Capture the cell that displays the provided text and extract its [x, y] central coordinate. 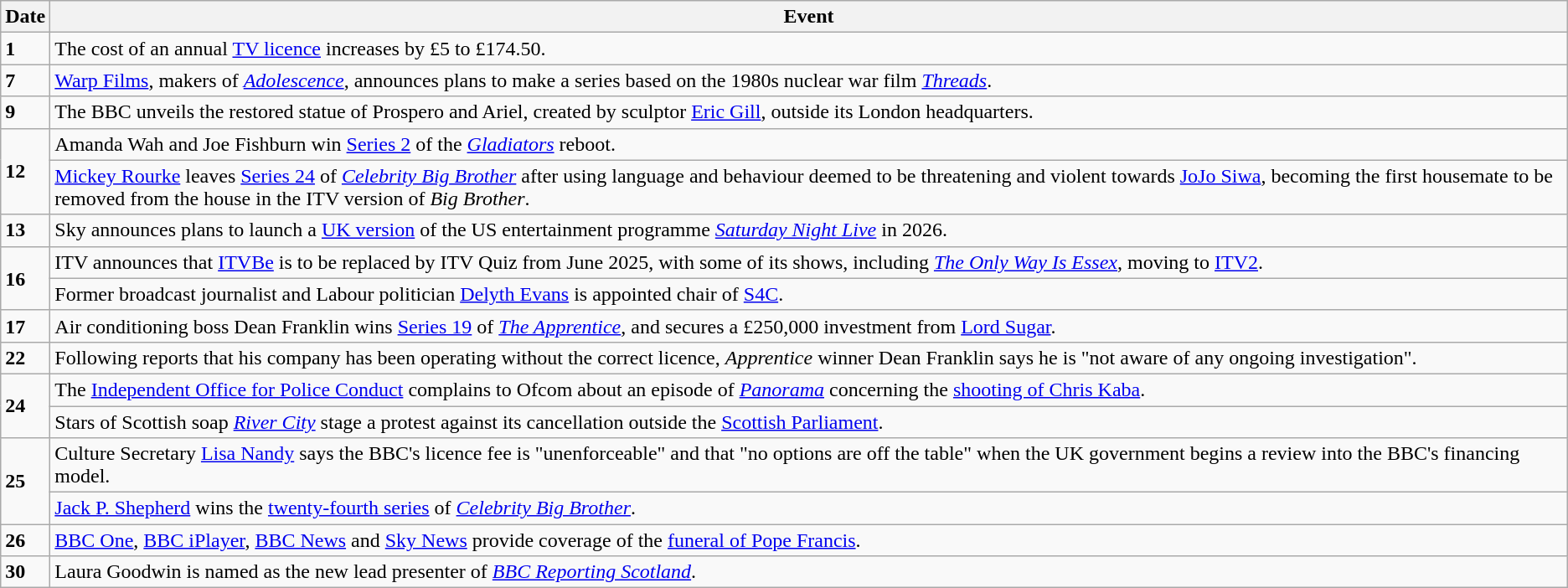
Sky announces plans to launch a UK version of the US entertainment programme Saturday Night Live in 2026. [809, 230]
Amanda Wah and Joe Fishburn win Series 2 of the Gladiators reboot. [809, 144]
Air conditioning boss Dean Franklin wins Series 19 of The Apprentice, and secures a £250,000 investment from Lord Sugar. [809, 326]
Warp Films, makers of Adolescence, announces plans to make a series based on the 1980s nuclear war film Threads. [809, 80]
Stars of Scottish soap River City stage a protest against its cancellation outside the Scottish Parliament. [809, 421]
BBC One, BBC iPlayer, BBC News and Sky News provide coverage of the funeral of Pope Francis. [809, 540]
22 [25, 358]
17 [25, 326]
The cost of an annual TV licence increases by £5 to £174.50. [809, 49]
12 [25, 171]
25 [25, 481]
1 [25, 49]
Event [809, 17]
Former broadcast journalist and Labour politician Delyth Evans is appointed chair of S4C. [809, 294]
16 [25, 278]
Date [25, 17]
Laura Goodwin is named as the new lead presenter of BBC Reporting Scotland. [809, 572]
Jack P. Shepherd wins the twenty-fourth series of Celebrity Big Brother. [809, 508]
The BBC unveils the restored statue of Prospero and Ariel, created by sculptor Eric Gill, outside its London headquarters. [809, 112]
26 [25, 540]
The Independent Office for Police Conduct complains to Ofcom about an episode of Panorama concerning the shooting of Chris Kaba. [809, 389]
9 [25, 112]
24 [25, 405]
ITV announces that ITVBe is to be replaced by ITV Quiz from June 2025, with some of its shows, including The Only Way Is Essex, moving to ITV2. [809, 262]
7 [25, 80]
13 [25, 230]
30 [25, 572]
